Output the [X, Y] coordinate of the center of the cell containing the given text.  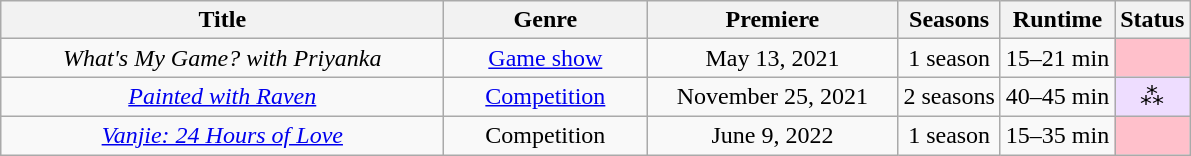
Status [1152, 20]
June 9, 2022 [772, 135]
Painted with Raven [222, 97]
Vanjie: 24 Hours of Love [222, 135]
Title [222, 20]
15–21 min [1057, 58]
Premiere [772, 20]
2 seasons [949, 97]
Runtime [1057, 20]
What's My Game? with Priyanka [222, 58]
15–35 min [1057, 135]
Game show [546, 58]
40–45 min [1057, 97]
November 25, 2021 [772, 97]
May 13, 2021 [772, 58]
Genre [546, 20]
⁂ [1152, 97]
Seasons [949, 20]
